Detect which cell encompasses the target text, then output its [x, y] center coordinate. 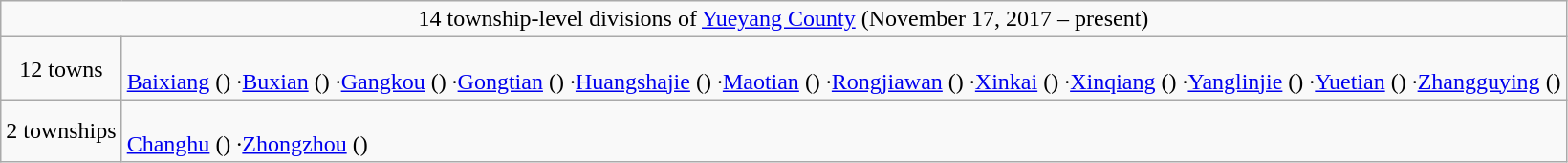
2 townships [61, 130]
14 township-level divisions of Yueyang County (November 17, 2017 – present) [784, 19]
Changhu () ·Zhongzhou () [843, 130]
12 towns [61, 69]
